Identify which cell holds the provided text, then report its [X, Y] central coordinate. 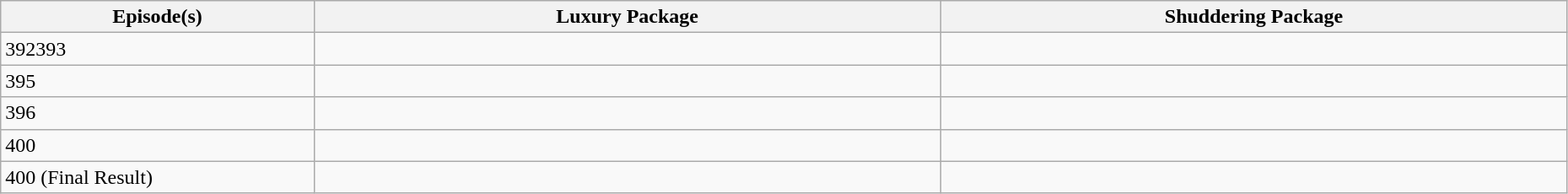
392393 [157, 49]
Episode(s) [157, 17]
Luxury Package [628, 17]
400 (Final Result) [157, 177]
400 [157, 145]
Shuddering Package [1253, 17]
396 [157, 113]
395 [157, 81]
